Output the (X, Y) coordinate of the center of the cell containing the given text.  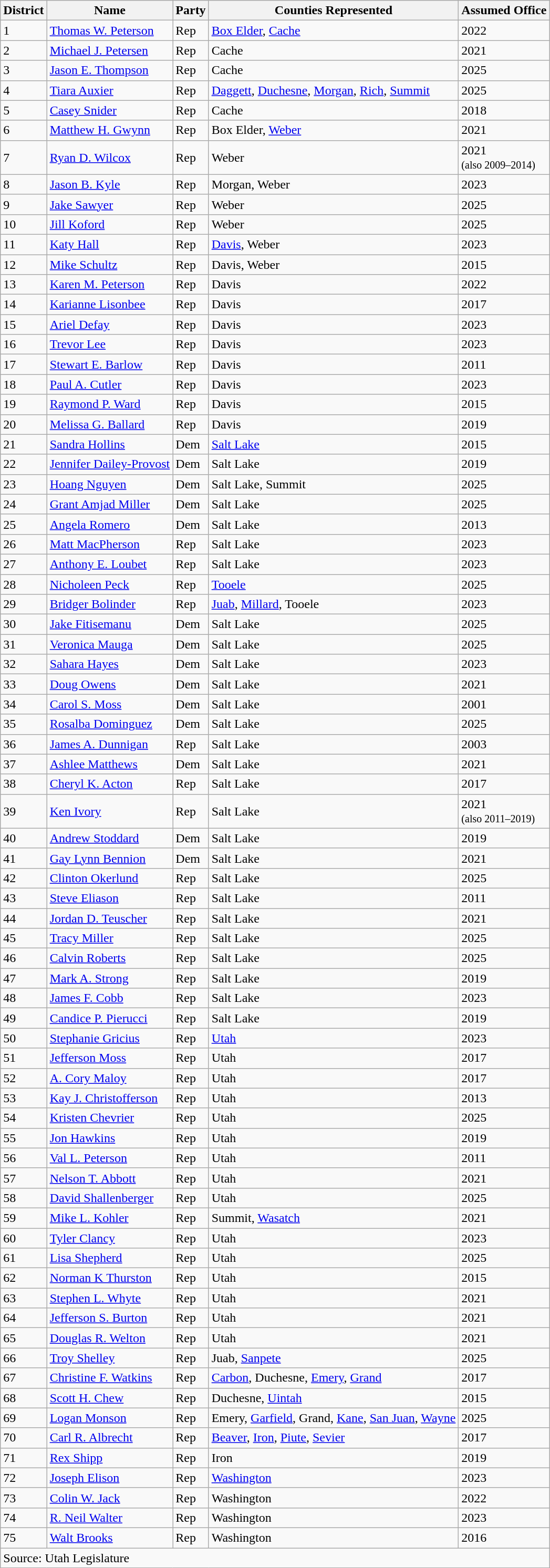
Ryan D. Wilcox (110, 158)
20 (24, 424)
36 (24, 744)
44 (24, 918)
Party (191, 11)
Box Elder, Cache (334, 30)
68 (24, 1398)
72 (24, 1478)
2021(also 2009–2014) (504, 158)
Beaver, Iron, Piute, Sevier (334, 1438)
Summit, Wasatch (334, 1218)
Source: Utah Legislature (275, 1558)
Stephanie Gricius (110, 1038)
Andrew Stoddard (110, 838)
13 (24, 285)
5 (24, 110)
Counties Represented (334, 11)
Matt MacPherson (110, 544)
Jill Koford (110, 224)
33 (24, 684)
Norman K Thurston (110, 1278)
2018 (504, 110)
Melissa G. Ballard (110, 424)
Juab, Sanpete (334, 1358)
Daggett, Duchesne, Morgan, Rich, Summit (334, 90)
9 (24, 204)
Tiara Auxier (110, 90)
Troy Shelley (110, 1358)
District (24, 11)
53 (24, 1098)
2 (24, 50)
16 (24, 344)
75 (24, 1538)
Tyler Clancy (110, 1238)
Mike L. Kohler (110, 1218)
30 (24, 624)
Mark A. Strong (110, 978)
74 (24, 1518)
65 (24, 1338)
Jennifer Dailey-Provost (110, 464)
12 (24, 264)
Salt Lake, Summit (334, 484)
Jefferson Moss (110, 1058)
Angela Romero (110, 524)
63 (24, 1298)
3 (24, 70)
48 (24, 998)
69 (24, 1418)
60 (24, 1238)
Raymond P. Ward (110, 404)
46 (24, 958)
47 (24, 978)
45 (24, 938)
James F. Cobb (110, 998)
24 (24, 504)
Morgan, Weber (334, 184)
Carol S. Moss (110, 704)
Sahara Hayes (110, 664)
Candice P. Pierucci (110, 1018)
Ken Ivory (110, 811)
41 (24, 858)
Jason E. Thompson (110, 70)
Tracy Miller (110, 938)
Iron (334, 1458)
Michael J. Petersen (110, 50)
Joseph Elison (110, 1478)
Emery, Garfield, Grand, Kane, San Juan, Wayne (334, 1418)
39 (24, 811)
David Shallenberger (110, 1198)
70 (24, 1438)
67 (24, 1378)
28 (24, 584)
55 (24, 1138)
42 (24, 878)
15 (24, 325)
Tooele (334, 584)
A. Cory Maloy (110, 1078)
54 (24, 1118)
52 (24, 1078)
Scott H. Chew (110, 1398)
Walt Brooks (110, 1538)
8 (24, 184)
50 (24, 1038)
Douglas R. Welton (110, 1338)
32 (24, 664)
Rosalba Dominguez (110, 724)
62 (24, 1278)
6 (24, 130)
Sandra Hollins (110, 444)
Name (110, 11)
Nicholeen Peck (110, 584)
2016 (504, 1538)
Steve Eliason (110, 898)
14 (24, 305)
Veronica Mauga (110, 644)
57 (24, 1178)
Casey Snider (110, 110)
Cheryl K. Acton (110, 784)
21 (24, 444)
Hoang Nguyen (110, 484)
Karen M. Peterson (110, 285)
Stewart E. Barlow (110, 364)
Calvin Roberts (110, 958)
22 (24, 464)
Jefferson S. Burton (110, 1318)
37 (24, 764)
Trevor Lee (110, 344)
Ariel Defay (110, 325)
71 (24, 1458)
Carbon, Duchesne, Emery, Grand (334, 1378)
Clinton Okerlund (110, 878)
James A. Dunnigan (110, 744)
Rex Shipp (110, 1458)
59 (24, 1218)
Grant Amjad Miller (110, 504)
49 (24, 1018)
2021(also 2011–2019) (504, 811)
4 (24, 90)
Mike Schultz (110, 264)
Gay Lynn Bennion (110, 858)
Jason B. Kyle (110, 184)
18 (24, 384)
R. Neil Walter (110, 1518)
Nelson T. Abbott (110, 1178)
56 (24, 1158)
Ashlee Matthews (110, 764)
Doug Owens (110, 684)
1 (24, 30)
23 (24, 484)
2003 (504, 744)
Jake Sawyer (110, 204)
Kay J. Christofferson (110, 1098)
Kristen Chevrier (110, 1118)
Jordan D. Teuscher (110, 918)
34 (24, 704)
17 (24, 364)
26 (24, 544)
Katy Hall (110, 244)
Logan Monson (110, 1418)
7 (24, 158)
2001 (504, 704)
Colin W. Jack (110, 1498)
Bridger Bolinder (110, 604)
10 (24, 224)
Paul A. Cutler (110, 384)
Christine F. Watkins (110, 1378)
73 (24, 1498)
38 (24, 784)
19 (24, 404)
Assumed Office (504, 11)
Val L. Peterson (110, 1158)
61 (24, 1258)
Carl R. Albrecht (110, 1438)
Anthony E. Loubet (110, 564)
Karianne Lisonbee (110, 305)
40 (24, 838)
25 (24, 524)
Juab, Millard, Tooele (334, 604)
11 (24, 244)
58 (24, 1198)
66 (24, 1358)
31 (24, 644)
Lisa Shepherd (110, 1258)
27 (24, 564)
Matthew H. Gwynn (110, 130)
Jake Fitisemanu (110, 624)
Box Elder, Weber (334, 130)
Thomas W. Peterson (110, 30)
Duchesne, Uintah (334, 1398)
29 (24, 604)
Stephen L. Whyte (110, 1298)
64 (24, 1318)
35 (24, 724)
43 (24, 898)
51 (24, 1058)
Jon Hawkins (110, 1138)
